Provide the [X, Y] coordinate of the cell's center where the given text is located.  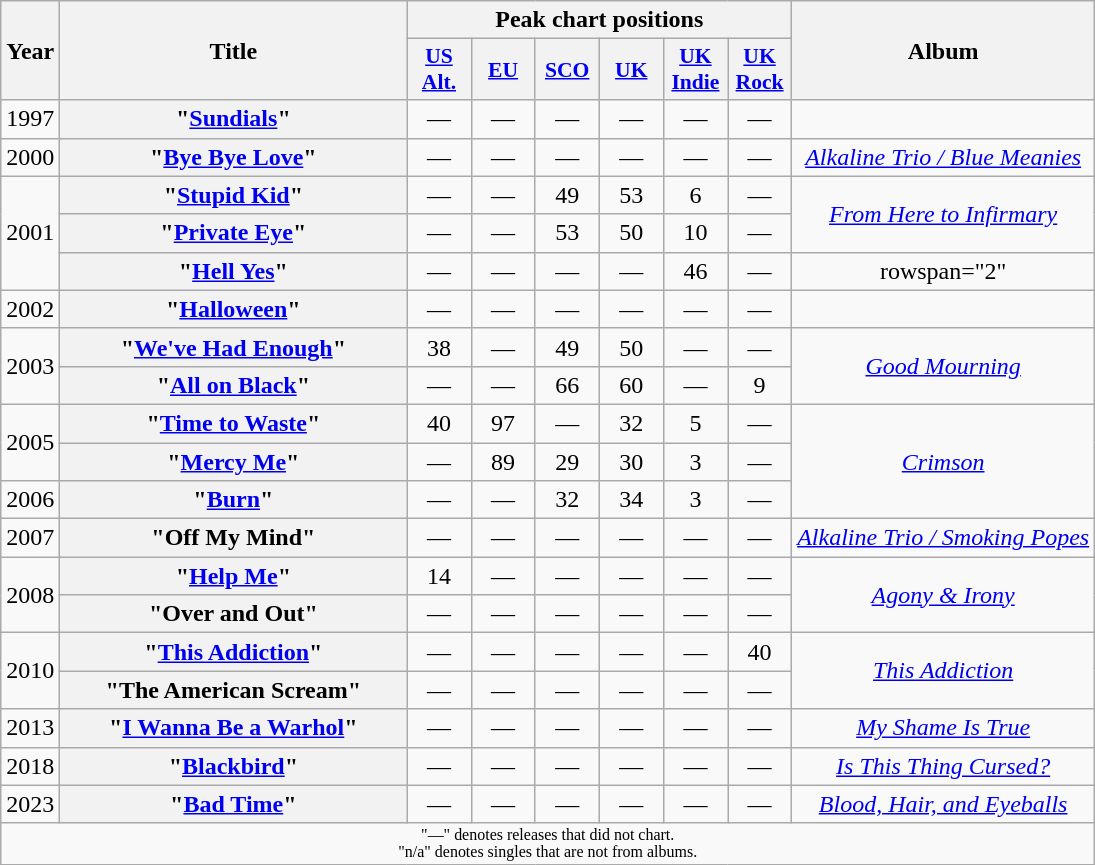
2023 [30, 804]
2013 [30, 728]
"Private Eye" [234, 233]
"The American Scream" [234, 690]
9 [760, 385]
Peak chart positions [600, 20]
2000 [30, 157]
2018 [30, 766]
UKRock [760, 70]
Alkaline Trio / Blue Meanies [944, 157]
Album [944, 50]
"Bye Bye Love" [234, 157]
2008 [30, 595]
2003 [30, 366]
2010 [30, 671]
From Here to Infirmary [944, 214]
"Halloween" [234, 309]
EU [503, 70]
My Shame Is True [944, 728]
"I Wanna Be a Warhol" [234, 728]
"Burn" [234, 500]
38 [439, 347]
1997 [30, 119]
6 [695, 195]
29 [567, 461]
"All on Black" [234, 385]
66 [567, 385]
USAlt. [439, 70]
Is This Thing Cursed? [944, 766]
Crimson [944, 461]
"Help Me" [234, 576]
2007 [30, 538]
"Off My Mind" [234, 538]
UK [631, 70]
This Addiction [944, 671]
"Over and Out" [234, 614]
89 [503, 461]
10 [695, 233]
Good Mourning [944, 366]
5 [695, 423]
2001 [30, 233]
60 [631, 385]
Blood, Hair, and Eyeballs [944, 804]
"We've Had Enough" [234, 347]
2002 [30, 309]
"Blackbird" [234, 766]
14 [439, 576]
"—" denotes releases that did not chart."n/a" denotes singles that are not from albums. [548, 844]
Agony & Irony [944, 595]
"Hell Yes" [234, 271]
SCO [567, 70]
"Time to Waste" [234, 423]
rowspan="2" [944, 271]
Alkaline Trio / Smoking Popes [944, 538]
30 [631, 461]
34 [631, 500]
Title [234, 50]
"Sundials" [234, 119]
"Mercy Me" [234, 461]
"Stupid Kid" [234, 195]
2005 [30, 442]
UKIndie [695, 70]
"This Addiction" [234, 652]
46 [695, 271]
2006 [30, 500]
Year [30, 50]
97 [503, 423]
"Bad Time" [234, 804]
